Return the [X, Y] coordinate for the center point of the cell that contains the specified text.  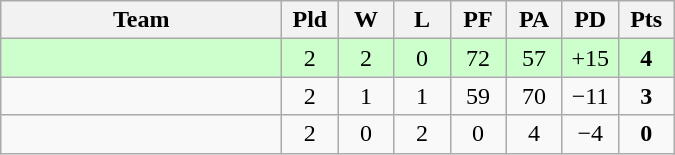
−11 [590, 96]
PF [478, 20]
W [366, 20]
70 [534, 96]
Team [142, 20]
59 [478, 96]
3 [646, 96]
L [422, 20]
PD [590, 20]
+15 [590, 58]
72 [478, 58]
Pld [310, 20]
PA [534, 20]
Pts [646, 20]
−4 [590, 134]
57 [534, 58]
